Detect which cell encompasses the target text, then output its (x, y) center coordinate. 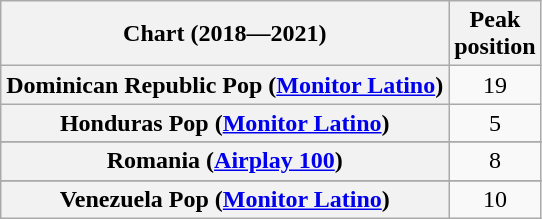
Chart (2018―2021) (225, 34)
Venezuela Pop (Monitor Latino) (225, 199)
19 (495, 85)
Dominican Republic Pop (Monitor Latino) (225, 85)
5 (495, 123)
Peakposition (495, 34)
Romania (Airplay 100) (225, 161)
10 (495, 199)
Honduras Pop (Monitor Latino) (225, 123)
8 (495, 161)
